Return the (x, y) coordinate for the center point of the cell that contains the specified text.  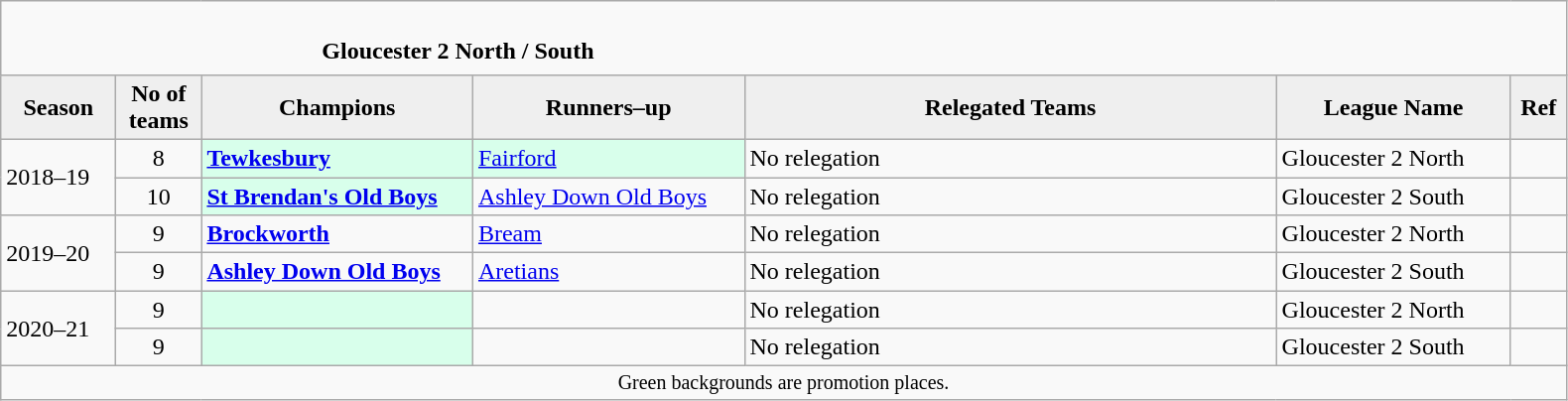
2018–19 (59, 177)
Bream (608, 234)
Brockworth (337, 234)
2020–21 (59, 329)
League Name (1393, 107)
Aretians (608, 272)
Green backgrounds are promotion places. (784, 383)
Relegated Teams (1010, 107)
No of teams (159, 107)
St Brendan's Old Boys (337, 196)
10 (159, 196)
Runners–up (608, 107)
2019–20 (59, 253)
Champions (337, 107)
Season (59, 107)
Fairford (608, 158)
Ref (1538, 107)
8 (159, 158)
Tewkesbury (337, 158)
